From the cell containing the given text, extract its center point as [X, Y] coordinate. 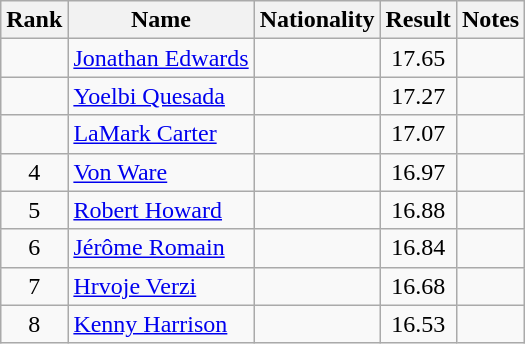
6 [34, 248]
16.53 [418, 324]
16.97 [418, 172]
Jonathan Edwards [161, 58]
Hrvoje Verzi [161, 286]
Notes [490, 20]
Rank [34, 20]
17.65 [418, 58]
Result [418, 20]
LaMark Carter [161, 134]
Von Ware [161, 172]
Kenny Harrison [161, 324]
Robert Howard [161, 210]
Name [161, 20]
4 [34, 172]
8 [34, 324]
16.84 [418, 248]
Jérôme Romain [161, 248]
17.07 [418, 134]
7 [34, 286]
16.88 [418, 210]
5 [34, 210]
16.68 [418, 286]
Nationality [317, 20]
17.27 [418, 96]
Yoelbi Quesada [161, 96]
